Extract the [x, y] coordinate from the center of the cell holding the provided text.  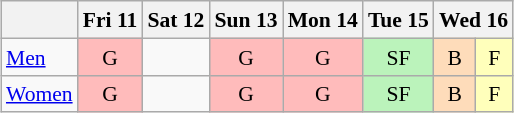
Sun 13 [246, 20]
Mon 14 [323, 20]
Fri 11 [110, 20]
Men [40, 56]
Tue 15 [398, 20]
Women [40, 94]
Sat 12 [176, 20]
Wed 16 [474, 20]
